Return [x, y] of the center of cell containing provided text 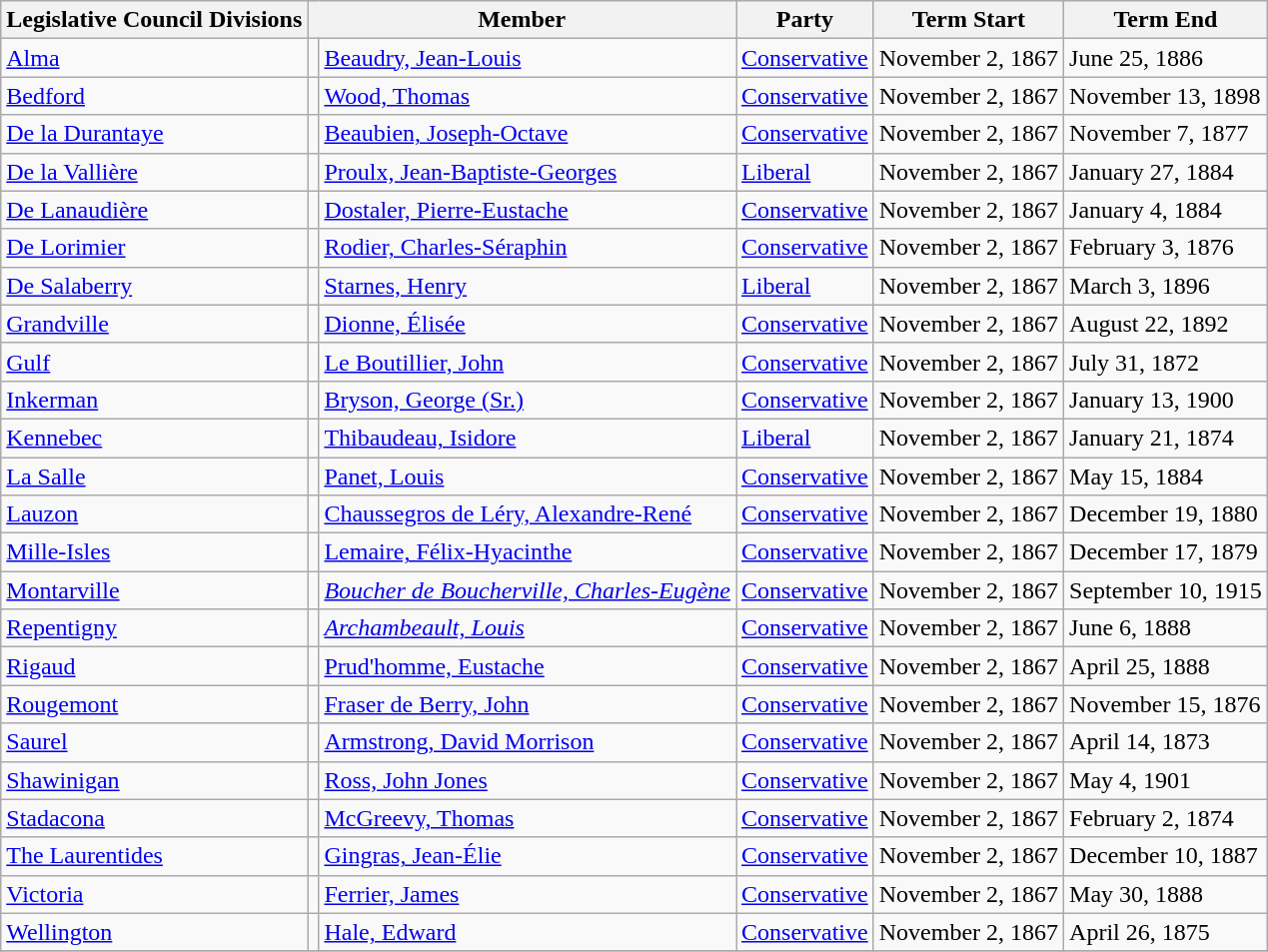
Rigaud [154, 666]
Armstrong, David Morrison [528, 742]
Montarville [154, 590]
De Lanaudière [154, 210]
Inkerman [154, 400]
Lemaire, Félix-Hyacinthe [528, 552]
De Salaberry [154, 286]
Bryson, George (Sr.) [528, 400]
Alma [154, 58]
Wood, Thomas [528, 96]
April 26, 1875 [1166, 932]
August 22, 1892 [1166, 324]
Panet, Louis [528, 476]
Ross, John Jones [528, 780]
February 3, 1876 [1166, 248]
Thibaudeau, Isidore [528, 438]
Le Boutillier, John [528, 362]
Fraser de Berry, John [528, 704]
Dostaler, Pierre-Eustache [528, 210]
Member [522, 20]
Legislative Council Divisions [154, 20]
Boucher de Boucherville, Charles-Eugène [528, 590]
The Laurentides [154, 856]
February 2, 1874 [1166, 818]
June 6, 1888 [1166, 628]
November 15, 1876 [1166, 704]
Beaudry, Jean-Louis [528, 58]
December 10, 1887 [1166, 856]
Prud'homme, Eustache [528, 666]
De la Durantaye [154, 134]
Shawinigan [154, 780]
Repentigny [154, 628]
May 4, 1901 [1166, 780]
Ferrier, James [528, 894]
January 21, 1874 [1166, 438]
April 25, 1888 [1166, 666]
McGreevy, Thomas [528, 818]
Term End [1166, 20]
May 15, 1884 [1166, 476]
Victoria [154, 894]
July 31, 1872 [1166, 362]
Hale, Edward [528, 932]
Starnes, Henry [528, 286]
Saurel [154, 742]
November 7, 1877 [1166, 134]
Lauzon [154, 514]
Chaussegros de Léry, Alexandre-René [528, 514]
De Lorimier [154, 248]
December 17, 1879 [1166, 552]
January 4, 1884 [1166, 210]
Gulf [154, 362]
Term Start [968, 20]
Rougemont [154, 704]
Stadacona [154, 818]
Proulx, Jean-Baptiste-Georges [528, 172]
April 14, 1873 [1166, 742]
September 10, 1915 [1166, 590]
December 19, 1880 [1166, 514]
Archambeault, Louis [528, 628]
January 13, 1900 [1166, 400]
Kennebec [154, 438]
Mille-Isles [154, 552]
Grandville [154, 324]
Bedford [154, 96]
May 30, 1888 [1166, 894]
Party [805, 20]
Dionne, Élisée [528, 324]
March 3, 1896 [1166, 286]
November 13, 1898 [1166, 96]
Beaubien, Joseph-Octave [528, 134]
January 27, 1884 [1166, 172]
De la Vallière [154, 172]
Wellington [154, 932]
Gingras, Jean-Élie [528, 856]
La Salle [154, 476]
Rodier, Charles-Séraphin [528, 248]
June 25, 1886 [1166, 58]
